Determine the [x, y] coordinate at the center of the cell enclosing the given text.  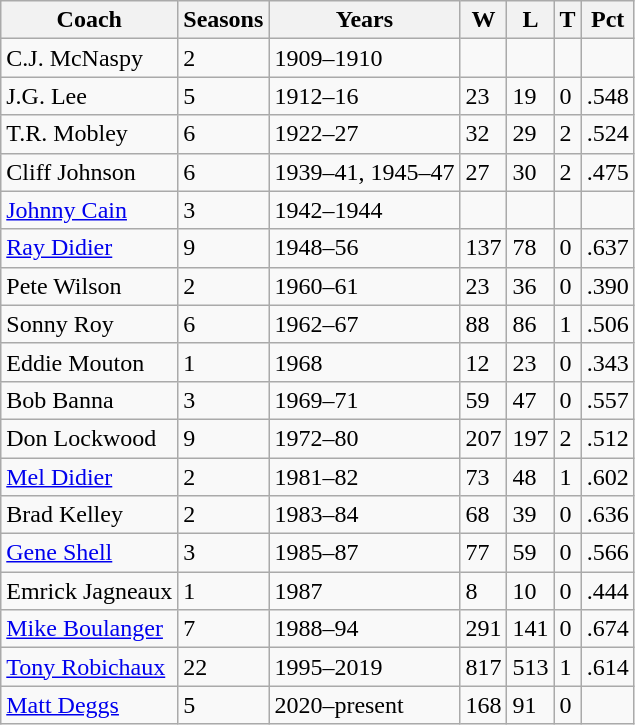
1968 [364, 362]
8 [484, 591]
.512 [608, 438]
Pct [608, 20]
Mel Didier [90, 477]
W [484, 20]
.506 [608, 324]
77 [484, 553]
.557 [608, 400]
1948–56 [364, 248]
Sonny Roy [90, 324]
91 [530, 705]
1983–84 [364, 515]
168 [484, 705]
Matt Deggs [90, 705]
10 [530, 591]
Don Lockwood [90, 438]
Brad Kelley [90, 515]
207 [484, 438]
1987 [364, 591]
1939–41, 1945–47 [364, 172]
291 [484, 629]
.674 [608, 629]
197 [530, 438]
.475 [608, 172]
J.G. Lee [90, 96]
Bob Banna [90, 400]
.566 [608, 553]
1969–71 [364, 400]
1995–2019 [364, 667]
T.R. Mobley [90, 134]
Years [364, 20]
Emrick Jagneaux [90, 591]
1972–80 [364, 438]
Seasons [224, 20]
19 [530, 96]
T [568, 20]
36 [530, 286]
137 [484, 248]
.636 [608, 515]
Ray Didier [90, 248]
30 [530, 172]
.602 [608, 477]
39 [530, 515]
Mike Boulanger [90, 629]
1942–1944 [364, 210]
.524 [608, 134]
.444 [608, 591]
78 [530, 248]
48 [530, 477]
86 [530, 324]
73 [484, 477]
Pete Wilson [90, 286]
1922–27 [364, 134]
12 [484, 362]
513 [530, 667]
1960–61 [364, 286]
1909–1910 [364, 58]
Tony Robichaux [90, 667]
817 [484, 667]
C.J. McNaspy [90, 58]
.343 [608, 362]
1985–87 [364, 553]
.637 [608, 248]
Gene Shell [90, 553]
1912–16 [364, 96]
.390 [608, 286]
1988–94 [364, 629]
32 [484, 134]
L [530, 20]
.614 [608, 667]
1962–67 [364, 324]
.548 [608, 96]
7 [224, 629]
2020–present [364, 705]
47 [530, 400]
88 [484, 324]
141 [530, 629]
Johnny Cain [90, 210]
22 [224, 667]
Eddie Mouton [90, 362]
Coach [90, 20]
27 [484, 172]
29 [530, 134]
68 [484, 515]
1981–82 [364, 477]
Cliff Johnson [90, 172]
